Determine the (X, Y) coordinate at the center of the cell enclosing the given text.  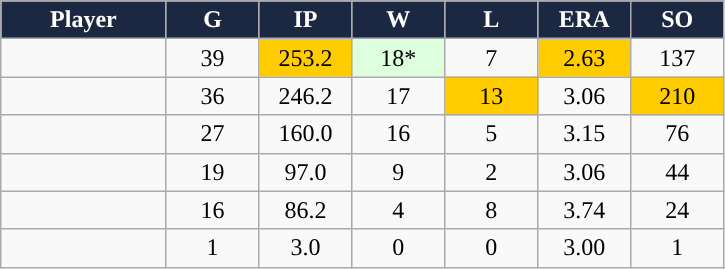
SO (678, 20)
L (492, 20)
8 (492, 210)
3.15 (584, 134)
9 (398, 172)
76 (678, 134)
137 (678, 58)
4 (398, 210)
246.2 (306, 96)
17 (398, 96)
27 (212, 134)
210 (678, 96)
2 (492, 172)
13 (492, 96)
19 (212, 172)
IP (306, 20)
160.0 (306, 134)
39 (212, 58)
7 (492, 58)
ERA (584, 20)
18* (398, 58)
5 (492, 134)
44 (678, 172)
W (398, 20)
2.63 (584, 58)
3.00 (584, 248)
36 (212, 96)
86.2 (306, 210)
3.74 (584, 210)
G (212, 20)
Player (84, 20)
3.0 (306, 248)
24 (678, 210)
253.2 (306, 58)
97.0 (306, 172)
